From the cell containing the given text, extract its center point as [X, Y] coordinate. 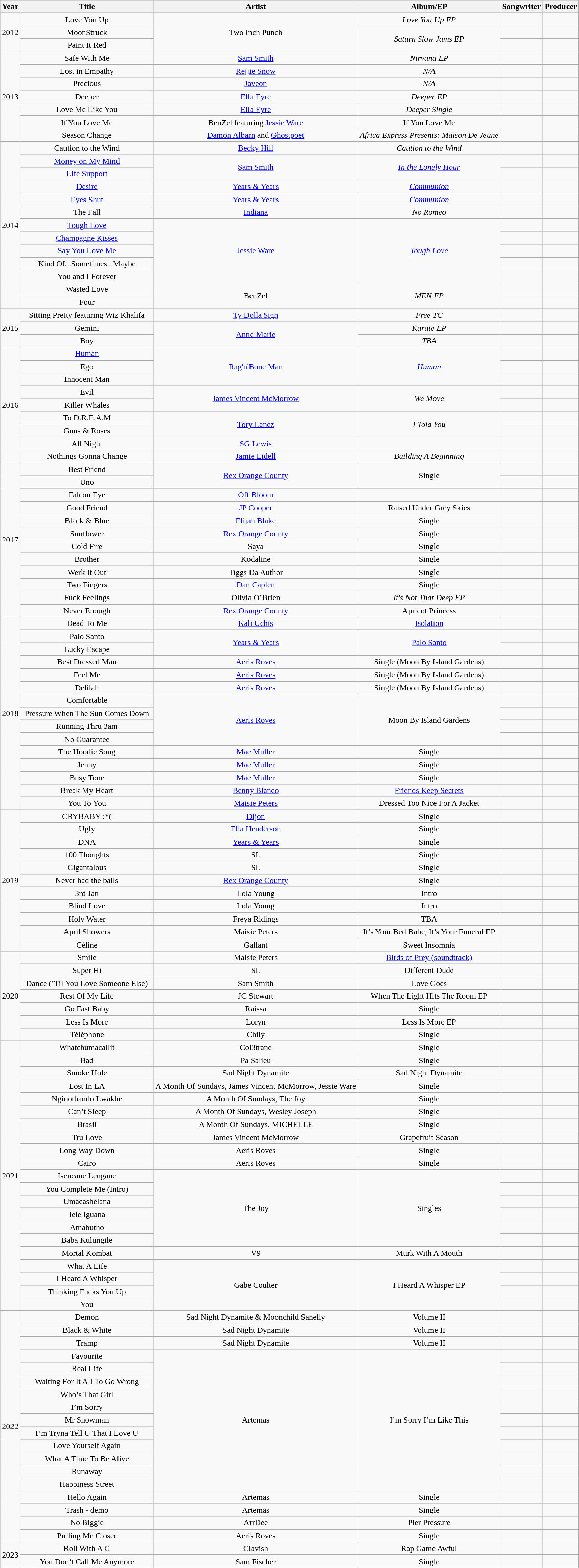
Wasted Love [87, 289]
Love Goes [429, 983]
Isolation [429, 623]
Lost In LA [87, 1086]
Werk It Out [87, 572]
Nothings Gonna Change [87, 456]
Jenny [87, 765]
Best Dressed Man [87, 662]
Off Bloom [256, 495]
Blind Love [87, 906]
Gigantalous [87, 868]
Say You Love Me [87, 251]
Comfortable [87, 700]
Deeper Single [429, 109]
Africa Express Presents: Maison De Jeune [429, 135]
Ugly [87, 829]
April Showers [87, 932]
Delilah [87, 688]
Nginothando Lwakhe [87, 1099]
Dan Caplen [256, 585]
Umacashelana [87, 1202]
2021 [10, 1176]
Eyes Shut [87, 200]
Killer Whales [87, 405]
Rag'n'Bone Man [256, 366]
Desire [87, 187]
A Month Of Sundays, The Joy [256, 1099]
Tory Lanez [256, 424]
Lost in Empathy [87, 71]
Mr Snowman [87, 1420]
2012 [10, 32]
Album/EP [429, 7]
The Fall [87, 212]
Free TC [429, 315]
Title [87, 7]
Dressed Too Nice For A Jacket [429, 803]
2014 [10, 225]
Never Enough [87, 611]
Rejjie Snow [256, 71]
Holy Water [87, 919]
Guns & Roses [87, 431]
Two Inch Punch [256, 32]
Raised Under Grey Skies [429, 508]
2019 [10, 880]
Damon Albarn and Ghostpoet [256, 135]
Gallant [256, 945]
No Biggie [87, 1523]
Rest Of My Life [87, 996]
Hello Again [87, 1497]
Kali Uchis [256, 623]
Running Thru 3am [87, 726]
Life Support [87, 174]
Saturn Slow Jams EP [429, 39]
Four [87, 302]
Fuck Feelings [87, 598]
Boy [87, 341]
When The Light Hits The Room EP [429, 996]
Love Yourself Again [87, 1446]
Benny Blanco [256, 791]
Pulling Me Closer [87, 1536]
Baba Kulungile [87, 1240]
Different Dude [429, 970]
Cairo [87, 1163]
Olivia O’Brien [256, 598]
Anne-Marie [256, 334]
Kodaline [256, 559]
BenZel featuring Jessie Ware [256, 122]
Money on My Mind [87, 161]
You Complete Me (Intro) [87, 1189]
Sad Night Dynamite & Moonchild Sanelly [256, 1317]
Murk With A Mouth [429, 1253]
Nirvana EP [429, 58]
Less Is More [87, 1022]
Artist [256, 7]
Demon [87, 1317]
Happiness Street [87, 1484]
Uno [87, 482]
Moon By Island Gardens [429, 720]
No Romeo [429, 212]
I’m Tryna Tell U That I Love U [87, 1433]
Sunflower [87, 533]
2013 [10, 97]
DNA [87, 842]
A Month Of Sundays, MICHELLE [256, 1124]
Chily [256, 1035]
Sweet Insomnia [429, 945]
2016 [10, 405]
Dijon [256, 816]
Cold Fire [87, 546]
Céline [87, 945]
Freya Ridings [256, 919]
You Don’t Call Me Anymore [87, 1561]
Tru Love [87, 1137]
Saya [256, 546]
Never had the balls [87, 880]
Real Life [87, 1368]
Mortal Kombat [87, 1253]
Paint It Red [87, 45]
Brasil [87, 1124]
Javeon [256, 84]
Black & White [87, 1330]
CRYBABY :*( [87, 816]
Runaway [87, 1471]
Friends Keep Secrets [429, 791]
Champagne Kisses [87, 238]
Jamie Lidell [256, 456]
Thinking Fucks You Up [87, 1292]
MEN EP [429, 296]
Jele Iguana [87, 1215]
All Night [87, 444]
It’s Your Bed Babe, It’s Your Funeral EP [429, 932]
2017 [10, 540]
2022 [10, 1427]
Deeper EP [429, 97]
Rap Game Awful [429, 1548]
Less Is More EP [429, 1022]
Go Fast Baby [87, 1009]
Kind Of...Sometimes...Maybe [87, 264]
You To You [87, 803]
Producer [561, 7]
SG Lewis [256, 444]
Favourite [87, 1356]
2015 [10, 328]
Jessie Ware [256, 251]
What A Time To Be Alive [87, 1459]
I Told You [429, 424]
Sam Fischer [256, 1561]
The Joy [256, 1208]
Best Friend [87, 469]
In the Lonely Hour [429, 167]
Raissa [256, 1009]
Who’s That Girl [87, 1394]
I Heard A Whisper EP [429, 1285]
Gemini [87, 328]
Innocent Man [87, 379]
Clavish [256, 1548]
Apricot Princess [429, 611]
2018 [10, 714]
Long Way Down [87, 1150]
ArrDee [256, 1523]
Precious [87, 84]
Singles [429, 1208]
Dead To Me [87, 623]
Birds of Prey (soundtrack) [429, 957]
Evil [87, 392]
2023 [10, 1555]
Ty Dolla $ign [256, 315]
Elijah Blake [256, 521]
Tiggs Da Author [256, 572]
Super Hi [87, 970]
Roll With A G [87, 1548]
Good Friend [87, 508]
Indiana [256, 212]
Téléphone [87, 1035]
Love Me Like You [87, 109]
Building A Beginning [429, 456]
Pa Salieu [256, 1060]
Songwriter [522, 7]
Falcon Eye [87, 495]
Black & Blue [87, 521]
I’m Sorry I’m Like This [429, 1420]
Karate EP [429, 328]
Whatchumacallit [87, 1047]
BenZel [256, 296]
We Move [429, 399]
Sitting Pretty featuring Wiz Khalifa [87, 315]
Busy Tone [87, 777]
What A Life [87, 1266]
Isencane Lengane [87, 1176]
Loryn [256, 1022]
MoonStruck [87, 32]
Deeper [87, 97]
2020 [10, 996]
100 Thoughts [87, 855]
Brother [87, 559]
V9 [256, 1253]
Tramp [87, 1343]
It's Not That Deep EP [429, 598]
You [87, 1304]
A Month Of Sundays, Wesley Joseph [256, 1112]
JC Stewart [256, 996]
No Guarantee [87, 739]
Can’t Sleep [87, 1112]
Amabutho [87, 1227]
Year [10, 7]
JP Cooper [256, 508]
Waiting For It All To Go Wrong [87, 1381]
Gabe Coulter [256, 1285]
Love You Up EP [429, 20]
I’m Sorry [87, 1407]
Pressure When The Sun Comes Down [87, 713]
Season Change [87, 135]
Feel Me [87, 675]
I Heard A Whisper [87, 1279]
Dance (’Til You Love Someone Else) [87, 983]
Lucky Escape [87, 649]
Becky Hill [256, 148]
Bad [87, 1060]
3rd Jan [87, 893]
Pier Pressure [429, 1523]
Trash - demo [87, 1510]
Col3trane [256, 1047]
Safe With Me [87, 58]
Smoke Hole [87, 1073]
A Month Of Sundays, James Vincent McMorrow, Jessie Ware [256, 1086]
Ella Henderson [256, 829]
To D.R.E.A.M [87, 418]
You and I Forever [87, 276]
Ego [87, 366]
Love You Up [87, 20]
The Hoodie Song [87, 752]
Grapefruit Season [429, 1137]
Break My Heart [87, 791]
Smile [87, 957]
Two Fingers [87, 585]
